Return [X, Y] of the center of cell containing provided text 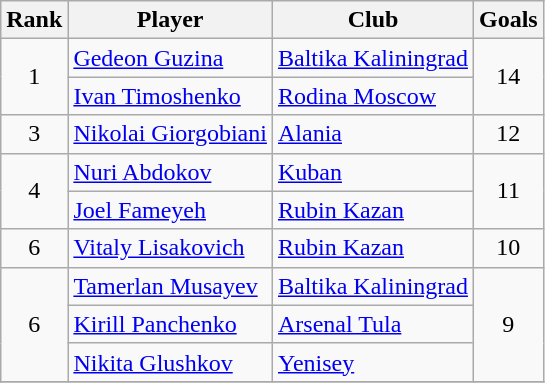
Goals [508, 20]
10 [508, 248]
Joel Fameyeh [170, 210]
Nikita Glushkov [170, 362]
4 [34, 191]
Yenisey [372, 362]
Ivan Timoshenko [170, 96]
Alania [372, 134]
3 [34, 134]
Nikolai Giorgobiani [170, 134]
Kuban [372, 172]
Tamerlan Musayev [170, 286]
Arsenal Tula [372, 324]
Kirill Panchenko [170, 324]
Club [372, 20]
Vitaly Lisakovich [170, 248]
1 [34, 77]
9 [508, 324]
Gedeon Guzina [170, 58]
Rank [34, 20]
Player [170, 20]
12 [508, 134]
Rodina Moscow [372, 96]
Nuri Abdokov [170, 172]
11 [508, 191]
14 [508, 77]
